For the text-containing cell, return its midpoint in [x, y] coordinate format. 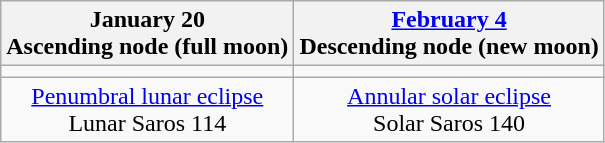
Annular solar eclipseSolar Saros 140 [449, 110]
January 20Ascending node (full moon) [148, 34]
February 4Descending node (new moon) [449, 34]
Penumbral lunar eclipseLunar Saros 114 [148, 110]
